From the cell containing the given text, extract its center point as [X, Y] coordinate. 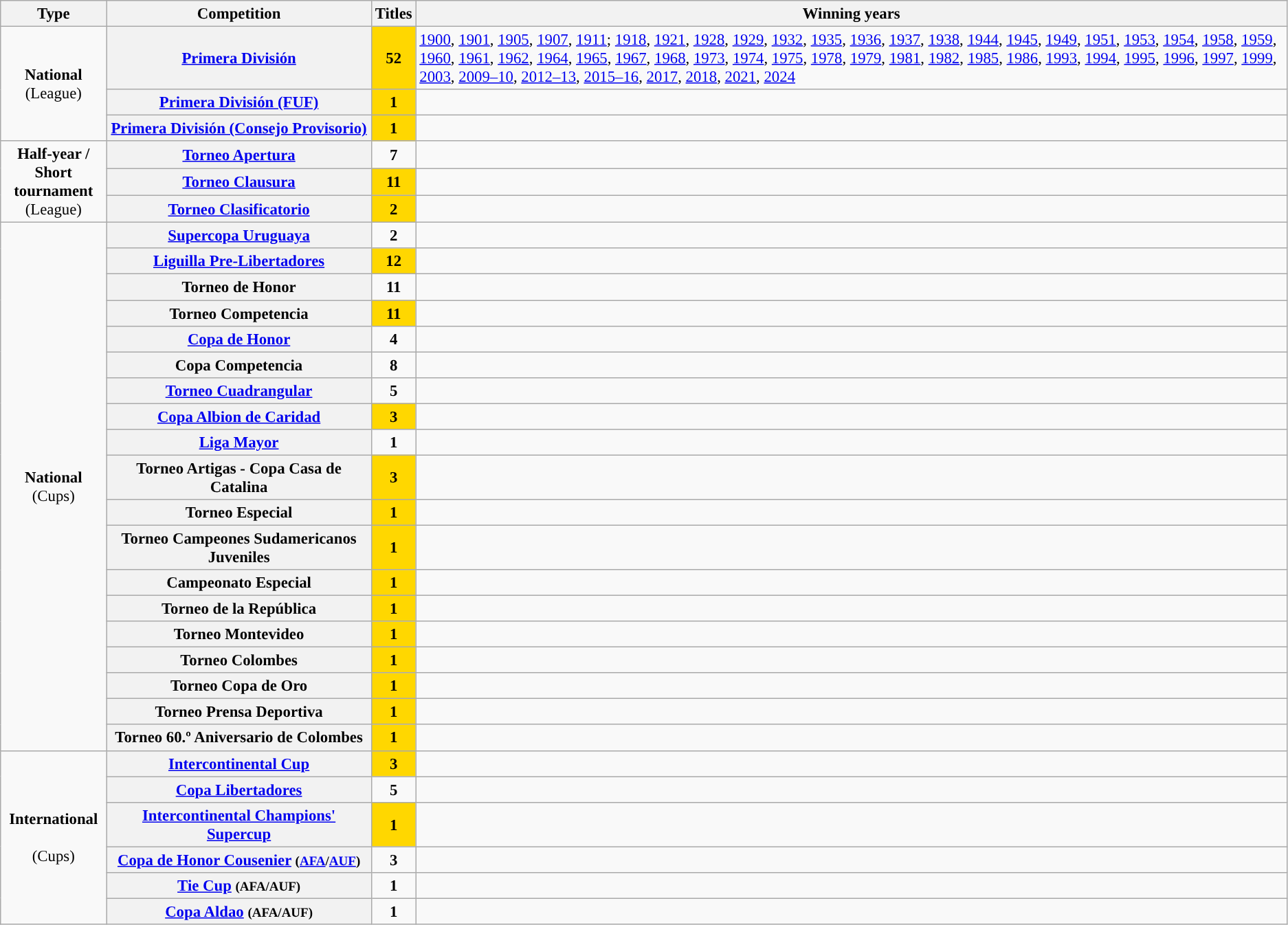
Competition [239, 14]
National(Cups) [54, 487]
Campeonato Especial [239, 583]
Copa Competencia [239, 365]
Torneo Clasificatorio [239, 209]
National(League) [54, 84]
Half-year / Shorttournament(League) [54, 181]
Intercontinental Cup [239, 764]
Primera División (FUF) [239, 102]
Copa Aldao (AFA/AUF) [239, 911]
Type [54, 14]
Torneo Apertura [239, 155]
Torneo Especial [239, 513]
Torneo de Honor [239, 287]
Intercontinental Champions' Supercup [239, 825]
Torneo 60.º Aniversario de Colombes [239, 738]
Torneo Clausura [239, 182]
Liga Mayor [239, 443]
52 [393, 58]
4 [393, 339]
Torneo Copa de Oro [239, 686]
8 [393, 365]
Torneo Competencia [239, 313]
Torneo Montevideo [239, 634]
Torneo de la República [239, 609]
Copa Albion de Caridad [239, 416]
Torneo Artigas - Copa Casa de Catalina [239, 477]
Winning years [851, 14]
Copa de Honor Cousenier (AFA/AUF) [239, 860]
Torneo Cuadrangular [239, 390]
Tie Cup (AFA/AUF) [239, 886]
Supercopa Uruguaya [239, 236]
7 [393, 155]
Liguilla Pre-Libertadores [239, 262]
Torneo Prensa Deportiva [239, 712]
Primera División (Consejo Provisorio) [239, 129]
Torneo Colombes [239, 660]
Torneo Campeones Sudamericanos Juveniles [239, 547]
12 [393, 262]
Titles [393, 14]
International(Cups) [54, 837]
Copa Libertadores [239, 790]
Copa de Honor [239, 339]
Primera División [239, 58]
